Extract the [x, y] coordinate from the center of the cell holding the provided text.  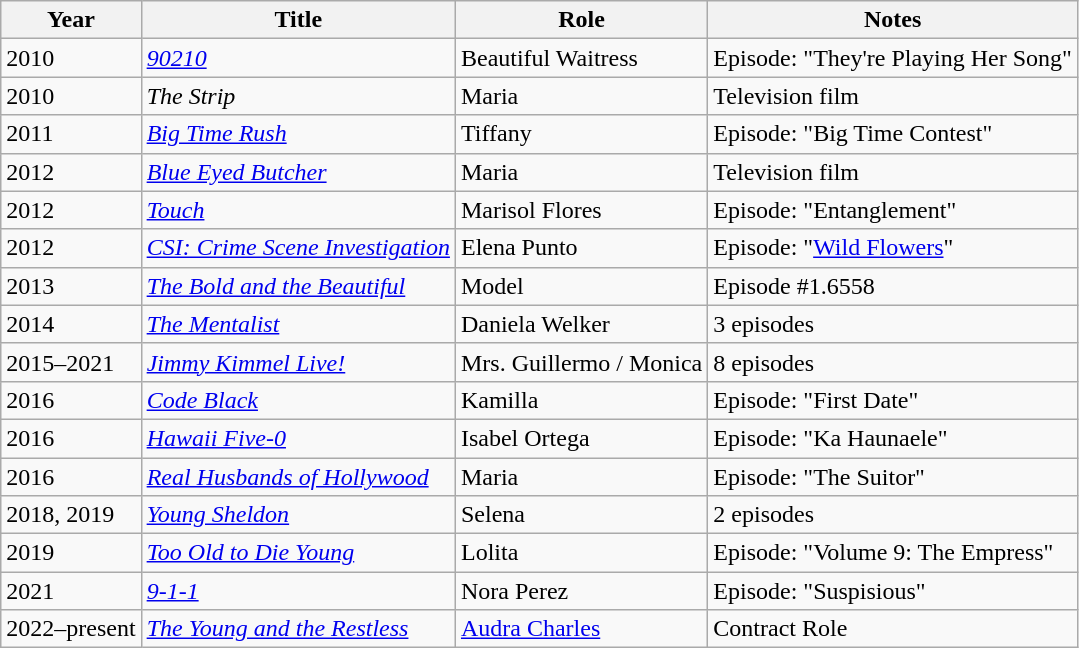
Too Old to Die Young [298, 553]
Hawaii Five-0 [298, 438]
Jimmy Kimmel Live! [298, 362]
The Strip [298, 96]
Daniela Welker [581, 324]
Episode: "Suspisious" [893, 591]
2015–2021 [71, 362]
The Bold and the Beautiful [298, 286]
Audra Charles [581, 629]
CSI: Crime Scene Investigation [298, 248]
Role [581, 20]
Kamilla [581, 400]
Model [581, 286]
2021 [71, 591]
Real Husbands of Hollywood [298, 477]
Episode: "Volume 9: The Empress" [893, 553]
2013 [71, 286]
2022–present [71, 629]
Isabel Ortega [581, 438]
Episode: "Ka Haunaele" [893, 438]
Young Sheldon [298, 515]
Touch [298, 210]
Tiffany [581, 134]
Notes [893, 20]
Title [298, 20]
Marisol Flores [581, 210]
90210 [298, 58]
Code Black [298, 400]
Mrs. Guillermo / Monica [581, 362]
The Mentalist [298, 324]
Lolita [581, 553]
Beautiful Waitress [581, 58]
The Young and the Restless [298, 629]
Year [71, 20]
Episode: "Entanglement" [893, 210]
Nora Perez [581, 591]
9-1-1 [298, 591]
3 episodes [893, 324]
Episode: "Wild Flowers" [893, 248]
Episode: "The Suitor" [893, 477]
Big Time Rush [298, 134]
2019 [71, 553]
Episode: "They're Playing Her Song" [893, 58]
2011 [71, 134]
2 episodes [893, 515]
Episode #1.6558 [893, 286]
Blue Eyed Butcher [298, 172]
8 episodes [893, 362]
2018, 2019 [71, 515]
Episode: "Big Time Contest" [893, 134]
Selena [581, 515]
Contract Role [893, 629]
Episode: "First Date" [893, 400]
Elena Punto [581, 248]
2014 [71, 324]
